Extract the (X, Y) coordinate from the center of the cell holding the provided text.  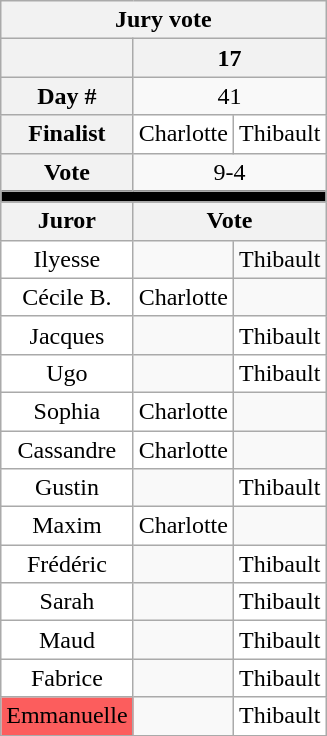
41 (230, 96)
Sarah (67, 602)
Sophia (67, 411)
Finalist (67, 134)
Juror (67, 221)
Cassandre (67, 449)
Jacques (67, 335)
Cécile B. (67, 297)
Maxim (67, 526)
Day # (67, 96)
Emmanuelle (67, 716)
9-4 (230, 172)
Gustin (67, 488)
17 (230, 58)
Fabrice (67, 678)
Frédéric (67, 564)
Ugo (67, 373)
Maud (67, 640)
Jury vote (164, 20)
Ilyesse (67, 259)
